Identify which cell holds the provided text, then report its [X, Y] central coordinate. 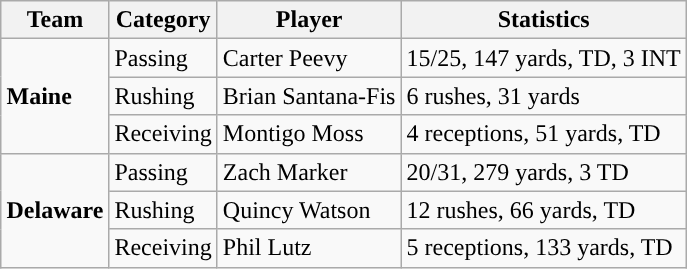
Montigo Moss [309, 134]
Statistics [544, 20]
20/31, 279 yards, 3 TD [544, 172]
Team [55, 20]
Carter Peevy [309, 58]
Delaware [55, 210]
Maine [55, 96]
6 rushes, 31 yards [544, 96]
Phil Lutz [309, 248]
Brian Santana-Fis [309, 96]
Player [309, 20]
12 rushes, 66 yards, TD [544, 210]
Quincy Watson [309, 210]
15/25, 147 yards, TD, 3 INT [544, 58]
Category [163, 20]
Zach Marker [309, 172]
4 receptions, 51 yards, TD [544, 134]
5 receptions, 133 yards, TD [544, 248]
